Locate the cell with the specified text and output its [x, y] center coordinate. 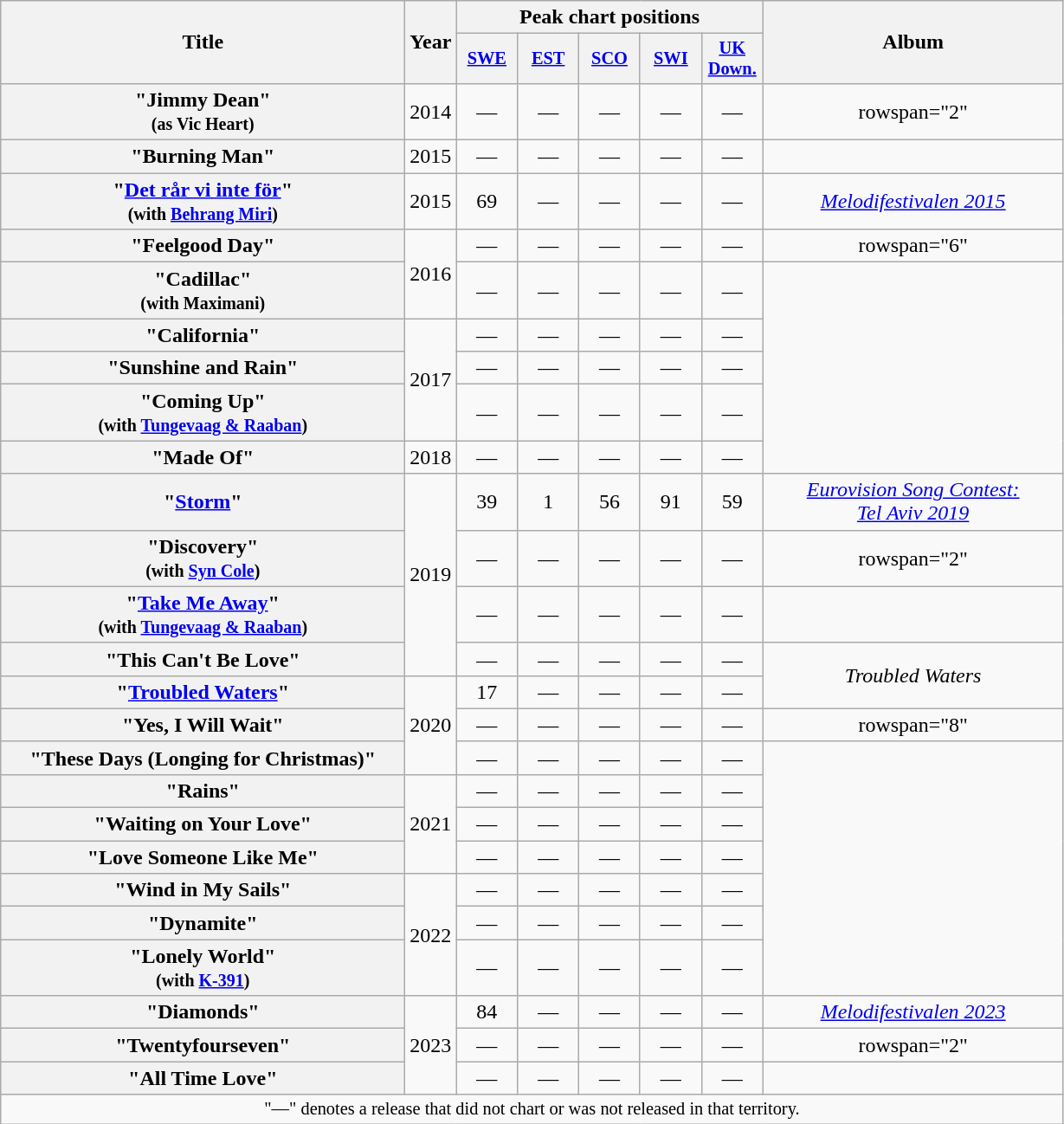
Eurovision Song Contest:Tel Aviv 2019 [912, 502]
91 [670, 502]
EST [549, 59]
"Det rår vi inte för"(with Behrang Miri) [203, 201]
2022 [431, 935]
"Made Of" [203, 457]
"Storm" [203, 502]
39 [487, 502]
"Twentyfourseven" [203, 1045]
17 [487, 692]
"Burning Man" [203, 157]
69 [487, 201]
"Yes, I Will Wait" [203, 725]
UKDown. [732, 59]
"Lonely World"(with K-391) [203, 968]
Troubled Waters [912, 675]
"Feelgood Day" [203, 246]
Melodifestivalen 2023 [912, 1012]
"Love Someone Like Me" [203, 857]
59 [732, 502]
"These Days (Longing for Christmas)" [203, 758]
Year [431, 42]
"Coming Up"(with Tungevaag & Raaban) [203, 412]
"Discovery" (with Syn Cole) [203, 558]
"Dynamite" [203, 923]
SWE [487, 59]
2016 [431, 274]
SWI [670, 59]
SCO [609, 59]
"Waiting on Your Love" [203, 824]
2014 [431, 111]
"All Time Love" [203, 1078]
Album [912, 42]
"California" [203, 335]
"Cadillac"(with Maximani) [203, 291]
"—" denotes a release that did not chart or was not released in that territory. [532, 1109]
2023 [431, 1045]
84 [487, 1012]
rowspan="8" [912, 725]
Peak chart positions [609, 17]
Title [203, 42]
"Diamonds" [203, 1012]
2018 [431, 457]
"This Can't Be Love" [203, 659]
1 [549, 502]
2020 [431, 725]
"Sunshine and Rain" [203, 368]
"Troubled Waters" [203, 692]
2019 [431, 575]
"Jimmy Dean"(as Vic Heart) [203, 111]
"Rains" [203, 791]
"Take Me Away" (with Tungevaag & Raaban) [203, 615]
2017 [431, 379]
2021 [431, 824]
56 [609, 502]
rowspan="6" [912, 246]
"Wind in My Sails" [203, 890]
Melodifestivalen 2015 [912, 201]
